Detect which cell encompasses the target text, then output its (X, Y) center coordinate. 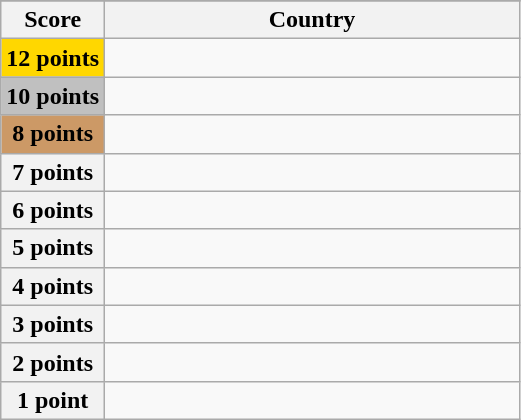
10 points (53, 96)
8 points (53, 134)
Score (53, 20)
4 points (53, 286)
12 points (53, 58)
3 points (53, 324)
7 points (53, 172)
Country (312, 20)
5 points (53, 248)
2 points (53, 362)
1 point (53, 400)
6 points (53, 210)
